Search for the cell housing the specified text and yield its (X, Y) center coordinate. 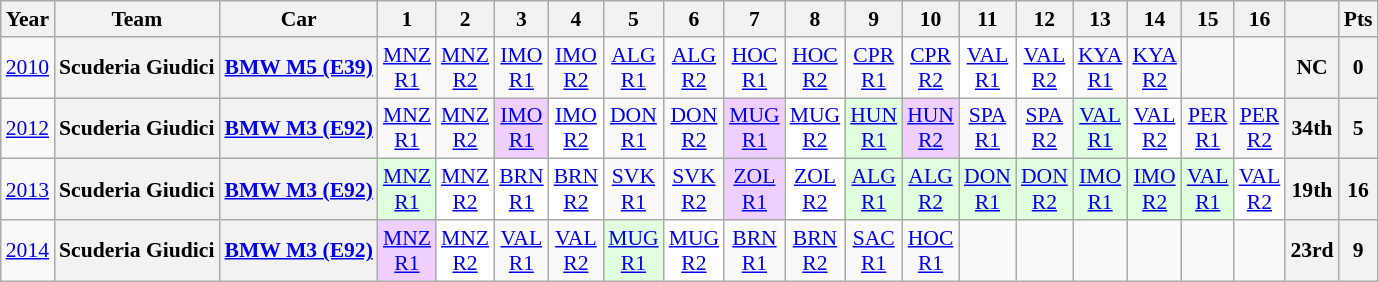
23rd (1312, 250)
4 (576, 19)
PERR1 (1208, 128)
SPAR1 (988, 128)
KYAR2 (1154, 68)
SVKR1 (634, 190)
0 (1358, 68)
15 (1208, 19)
13 (1100, 19)
NC (1312, 68)
7 (754, 19)
8 (816, 19)
1 (407, 19)
PERR2 (1260, 128)
Car (298, 19)
KYAR1 (1100, 68)
CPRR1 (874, 68)
2013 (28, 190)
Year (28, 19)
19th (1312, 190)
14 (1154, 19)
2 (465, 19)
CPRR2 (930, 68)
11 (988, 19)
Pts (1358, 19)
2012 (28, 128)
10 (930, 19)
2014 (28, 250)
HOCR2 (816, 68)
SPAR2 (1044, 128)
3 (522, 19)
SVKR2 (694, 190)
BMW M5 (E39) (298, 68)
Team (136, 19)
ZOLR1 (754, 190)
HUNR2 (930, 128)
SACR1 (874, 250)
12 (1044, 19)
2010 (28, 68)
HUNR1 (874, 128)
34th (1312, 128)
ZOLR2 (816, 190)
6 (694, 19)
